Search for the cell housing the specified text and yield its (x, y) center coordinate. 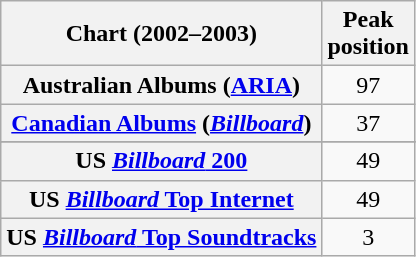
3 (368, 237)
Canadian Albums (Billboard) (162, 123)
US Billboard Top Soundtracks (162, 237)
97 (368, 85)
Peakposition (368, 34)
Australian Albums (ARIA) (162, 85)
Chart (2002–2003) (162, 34)
37 (368, 123)
US Billboard Top Internet (162, 199)
US Billboard 200 (162, 161)
